Output the [X, Y] coordinate of the center of the cell containing the given text.  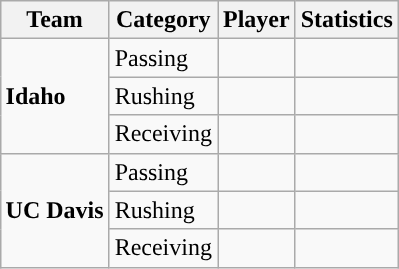
Team [54, 20]
Category [163, 20]
Idaho [54, 96]
Statistics [346, 20]
Player [257, 20]
UC Davis [54, 210]
